Determine the [x, y] coordinate at the center of the cell enclosing the given text.  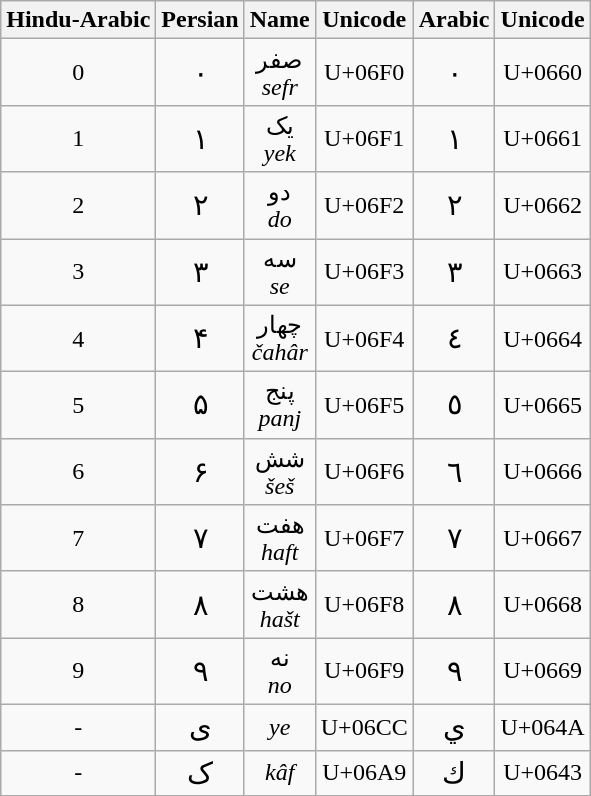
٤ [454, 338]
پنجpanj [280, 406]
U+06F4 [364, 338]
U+06F7 [364, 538]
Hindu-Arabic [78, 20]
يکyek [280, 138]
8 [78, 604]
U+06F1 [364, 138]
9 [78, 672]
Name [280, 20]
ششšeš [280, 472]
U+0664 [542, 338]
۵ [200, 406]
4 [78, 338]
U+06F2 [364, 206]
ي [454, 727]
U+0666 [542, 472]
٨ [454, 604]
U+06F9 [364, 672]
هفتhaft [280, 538]
2 [78, 206]
3 [78, 272]
U+06A9 [364, 773]
۴ [200, 338]
۹ [200, 672]
صفرsefr [280, 72]
٣ [454, 272]
U+0669 [542, 672]
هشتhašt [280, 604]
7 [78, 538]
U+06F5 [364, 406]
ك [454, 773]
0 [78, 72]
U+0665 [542, 406]
دوdo [280, 206]
۸ [200, 604]
چهارčahâr [280, 338]
Arabic [454, 20]
U+06CC [364, 727]
۱ [200, 138]
U+06F3 [364, 272]
U+0667 [542, 538]
U+0660 [542, 72]
1 [78, 138]
U+0643 [542, 773]
٠ [454, 72]
٩ [454, 672]
U+06F6 [364, 472]
٦ [454, 472]
۲ [200, 206]
۳ [200, 272]
U+0668 [542, 604]
سهse [280, 272]
U+0663 [542, 272]
نهno [280, 672]
6 [78, 472]
۰ [200, 72]
١ [454, 138]
٧ [454, 538]
kâf [280, 773]
۶ [200, 472]
ی [200, 727]
U+064A [542, 727]
U+06F0 [364, 72]
ک [200, 773]
U+0662 [542, 206]
٢ [454, 206]
5 [78, 406]
ye [280, 727]
۷ [200, 538]
٥ [454, 406]
Persian [200, 20]
U+06F8 [364, 604]
U+0661 [542, 138]
